Pinpoint the cell where the given text exists, returning its [x, y] midpoint coordinate. 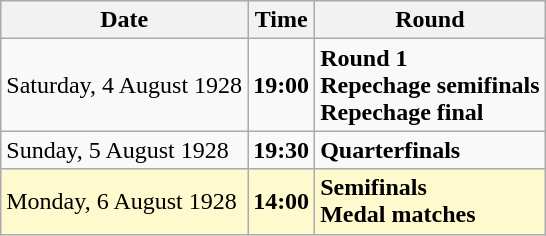
19:00 [282, 85]
Round [430, 20]
19:30 [282, 150]
Time [282, 20]
14:00 [282, 202]
Date [124, 20]
SemifinalsMedal matches [430, 202]
Monday, 6 August 1928 [124, 202]
Saturday, 4 August 1928 [124, 85]
Sunday, 5 August 1928 [124, 150]
Round 1Repechage semifinalsRepechage final [430, 85]
Quarterfinals [430, 150]
